Search for the cell housing the specified text and yield its (x, y) center coordinate. 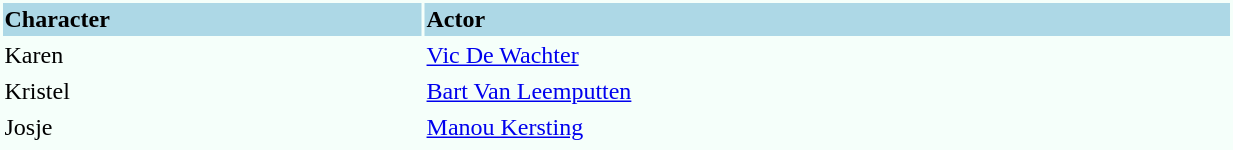
Karen (212, 56)
Kristel (212, 92)
Vic De Wachter (827, 56)
Actor (827, 20)
Character (212, 20)
Josje (212, 128)
Bart Van Leemputten (827, 92)
Manou Kersting (827, 128)
